Return [X, Y] of the center of cell containing provided text 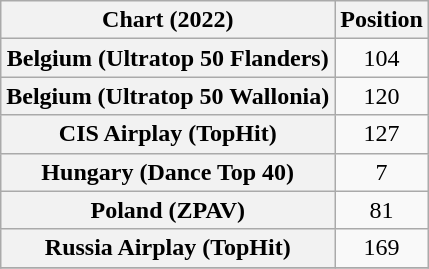
Russia Airplay (TopHit) [168, 248]
120 [382, 96]
Hungary (Dance Top 40) [168, 172]
Belgium (Ultratop 50 Flanders) [168, 58]
169 [382, 248]
Chart (2022) [168, 20]
CIS Airplay (TopHit) [168, 134]
81 [382, 210]
104 [382, 58]
Position [382, 20]
7 [382, 172]
Poland (ZPAV) [168, 210]
Belgium (Ultratop 50 Wallonia) [168, 96]
127 [382, 134]
